Search for the cell housing the specified text and yield its [X, Y] center coordinate. 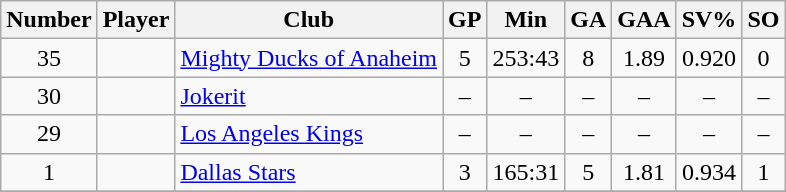
Number [49, 20]
0.920 [709, 58]
Mighty Ducks of Anaheim [309, 58]
Dallas Stars [309, 172]
SO [764, 20]
35 [49, 58]
GP [465, 20]
Jokerit [309, 96]
GA [588, 20]
0.934 [709, 172]
0 [764, 58]
253:43 [526, 58]
1.89 [644, 58]
GAA [644, 20]
Los Angeles Kings [309, 134]
165:31 [526, 172]
1.81 [644, 172]
Club [309, 20]
30 [49, 96]
3 [465, 172]
Player [136, 20]
Min [526, 20]
SV% [709, 20]
8 [588, 58]
29 [49, 134]
